Provide the [X, Y] coordinate of the cell's center where the given text is located.  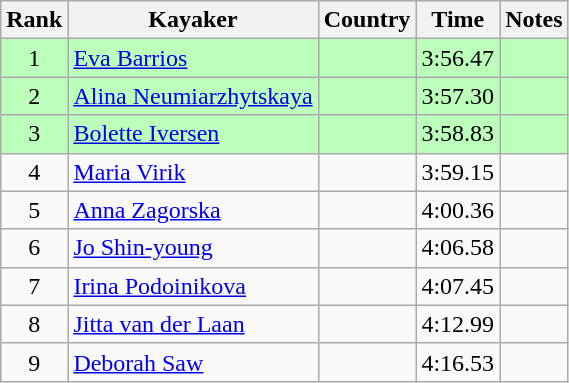
8 [34, 324]
4:06.58 [458, 248]
Notes [534, 20]
4 [34, 172]
Irina Podoinikova [193, 286]
Bolette Iversen [193, 134]
Deborah Saw [193, 362]
3:57.30 [458, 96]
Country [367, 20]
Jitta van der Laan [193, 324]
4:07.45 [458, 286]
1 [34, 58]
4:16.53 [458, 362]
Eva Barrios [193, 58]
Time [458, 20]
Rank [34, 20]
6 [34, 248]
5 [34, 210]
3 [34, 134]
7 [34, 286]
9 [34, 362]
Kayaker [193, 20]
4:12.99 [458, 324]
3:59.15 [458, 172]
Anna Zagorska [193, 210]
2 [34, 96]
3:56.47 [458, 58]
Jo Shin-young [193, 248]
3:58.83 [458, 134]
Alina Neumiarzhytskaya [193, 96]
Maria Virik [193, 172]
4:00.36 [458, 210]
